For the text-containing cell, return its midpoint in [X, Y] coordinate format. 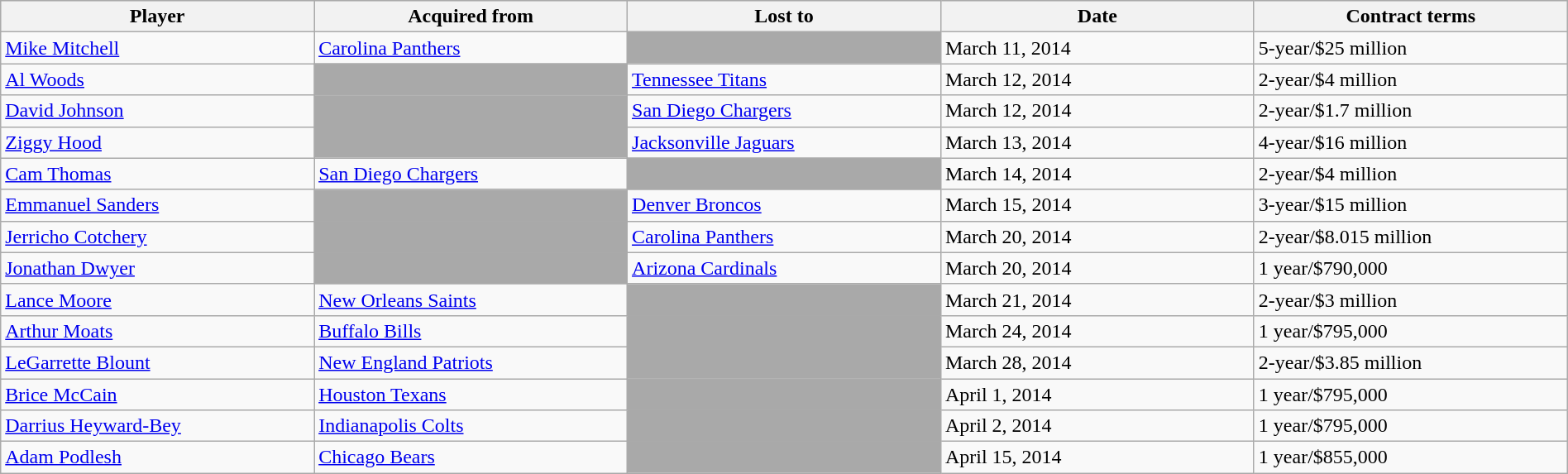
April 15, 2014 [1097, 457]
Tennessee Titans [784, 79]
March 28, 2014 [1097, 362]
New England Patriots [471, 362]
April 1, 2014 [1097, 395]
2-year/$3.85 million [1411, 362]
March 15, 2014 [1097, 205]
2-year/$3 million [1411, 299]
March 13, 2014 [1097, 142]
Indianapolis Colts [471, 426]
1 year/$855,000 [1411, 457]
Houston Texans [471, 395]
Arizona Cardinals [784, 268]
Darrius Heyward-Bey [157, 426]
Mike Mitchell [157, 48]
Buffalo Bills [471, 331]
Jerricho Cotchery [157, 237]
LeGarrette Blount [157, 362]
Jonathan Dwyer [157, 268]
Jacksonville Jaguars [784, 142]
Date [1097, 17]
Lance Moore [157, 299]
Denver Broncos [784, 205]
March 21, 2014 [1097, 299]
2-year/$8.015 million [1411, 237]
New Orleans Saints [471, 299]
April 2, 2014 [1097, 426]
1 year/$790,000 [1411, 268]
Acquired from [471, 17]
Emmanuel Sanders [157, 205]
Adam Podlesh [157, 457]
March 24, 2014 [1097, 331]
Brice McCain [157, 395]
2-year/$1.7 million [1411, 111]
3-year/$15 million [1411, 205]
Lost to [784, 17]
Cam Thomas [157, 174]
4-year/$16 million [1411, 142]
Al Woods [157, 79]
March 11, 2014 [1097, 48]
Player [157, 17]
Ziggy Hood [157, 142]
Arthur Moats [157, 331]
Chicago Bears [471, 457]
Contract terms [1411, 17]
David Johnson [157, 111]
March 14, 2014 [1097, 174]
5-year/$25 million [1411, 48]
